For the text-containing cell, return its midpoint in (X, Y) coordinate format. 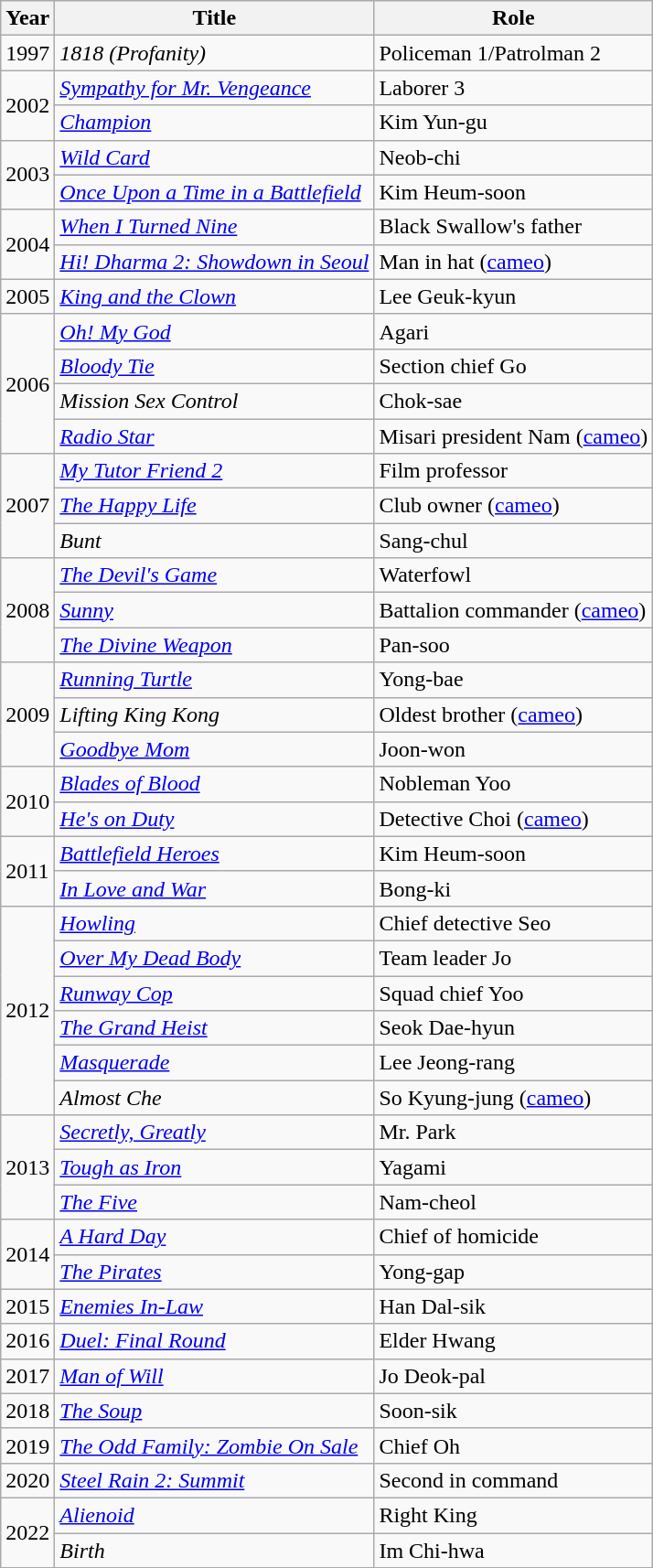
Bong-ki (514, 888)
Im Chi-hwa (514, 1551)
The Divine Weapon (214, 645)
Tough as Iron (214, 1167)
2016 (27, 1341)
The Five (214, 1202)
Detective Choi (cameo) (514, 819)
Almost Che (214, 1098)
Chok-sae (514, 401)
2012 (27, 1010)
Kim Yun-gu (514, 123)
Birth (214, 1551)
Once Upon a Time in a Battlefield (214, 192)
Film professor (514, 471)
My Tutor Friend 2 (214, 471)
2009 (27, 714)
Seok Dae-hyun (514, 1028)
Sang-chul (514, 541)
The Devil's Game (214, 575)
Sunny (214, 610)
Blades of Blood (214, 784)
Steel Rain 2: Summit (214, 1480)
2004 (27, 244)
Policeman 1/Patrolman 2 (514, 53)
Oh! My God (214, 331)
Chief detective Seo (514, 923)
Man in hat (cameo) (514, 262)
Sympathy for Mr. Vengeance (214, 88)
Wild Card (214, 157)
In Love and War (214, 888)
Nam-cheol (514, 1202)
Enemies In-Law (214, 1306)
The Soup (214, 1411)
Mr. Park (514, 1133)
Elder Hwang (514, 1341)
2010 (27, 801)
2007 (27, 506)
Team leader Jo (514, 958)
Champion (214, 123)
King and the Clown (214, 296)
Han Dal-sik (514, 1306)
Yong-bae (514, 680)
Yong-gap (514, 1272)
2014 (27, 1254)
2003 (27, 175)
Lee Jeong-rang (514, 1063)
Oldest brother (cameo) (514, 714)
The Odd Family: Zombie On Sale (214, 1445)
Battalion commander (cameo) (514, 610)
Soon-sik (514, 1411)
2011 (27, 871)
Pan-soo (514, 645)
Year (27, 18)
Chief Oh (514, 1445)
2013 (27, 1167)
2018 (27, 1411)
Chief of homicide (514, 1237)
Section chief Go (514, 366)
2015 (27, 1306)
Bunt (214, 541)
The Happy Life (214, 506)
Neob-chi (514, 157)
Waterfowl (514, 575)
Right King (514, 1515)
Duel: Final Round (214, 1341)
Masquerade (214, 1063)
Secretly, Greatly (214, 1133)
Nobleman Yoo (514, 784)
Joon-won (514, 749)
Club owner (cameo) (514, 506)
The Pirates (214, 1272)
Laborer 3 (514, 88)
Title (214, 18)
Squad chief Yoo (514, 993)
Over My Dead Body (214, 958)
Black Swallow's father (514, 227)
When I Turned Nine (214, 227)
Battlefield Heroes (214, 854)
1997 (27, 53)
Role (514, 18)
Second in command (514, 1480)
1818 (Profanity) (214, 53)
Mission Sex Control (214, 401)
Bloody Tie (214, 366)
Misari president Nam (cameo) (514, 436)
Howling (214, 923)
Man of Will (214, 1376)
2002 (27, 105)
2019 (27, 1445)
Runway Cop (214, 993)
Lifting King Kong (214, 714)
2020 (27, 1480)
Yagami (514, 1167)
The Grand Heist (214, 1028)
2008 (27, 610)
Alienoid (214, 1515)
He's on Duty (214, 819)
Running Turtle (214, 680)
A Hard Day (214, 1237)
2005 (27, 296)
2017 (27, 1376)
Hi! Dharma 2: Showdown in Seoul (214, 262)
So Kyung-jung (cameo) (514, 1098)
Jo Deok-pal (514, 1376)
Lee Geuk-kyun (514, 296)
Radio Star (214, 436)
Agari (514, 331)
2022 (27, 1532)
2006 (27, 383)
Goodbye Mom (214, 749)
